Provide the [X, Y] coordinate of the cell's center where the given text is located.  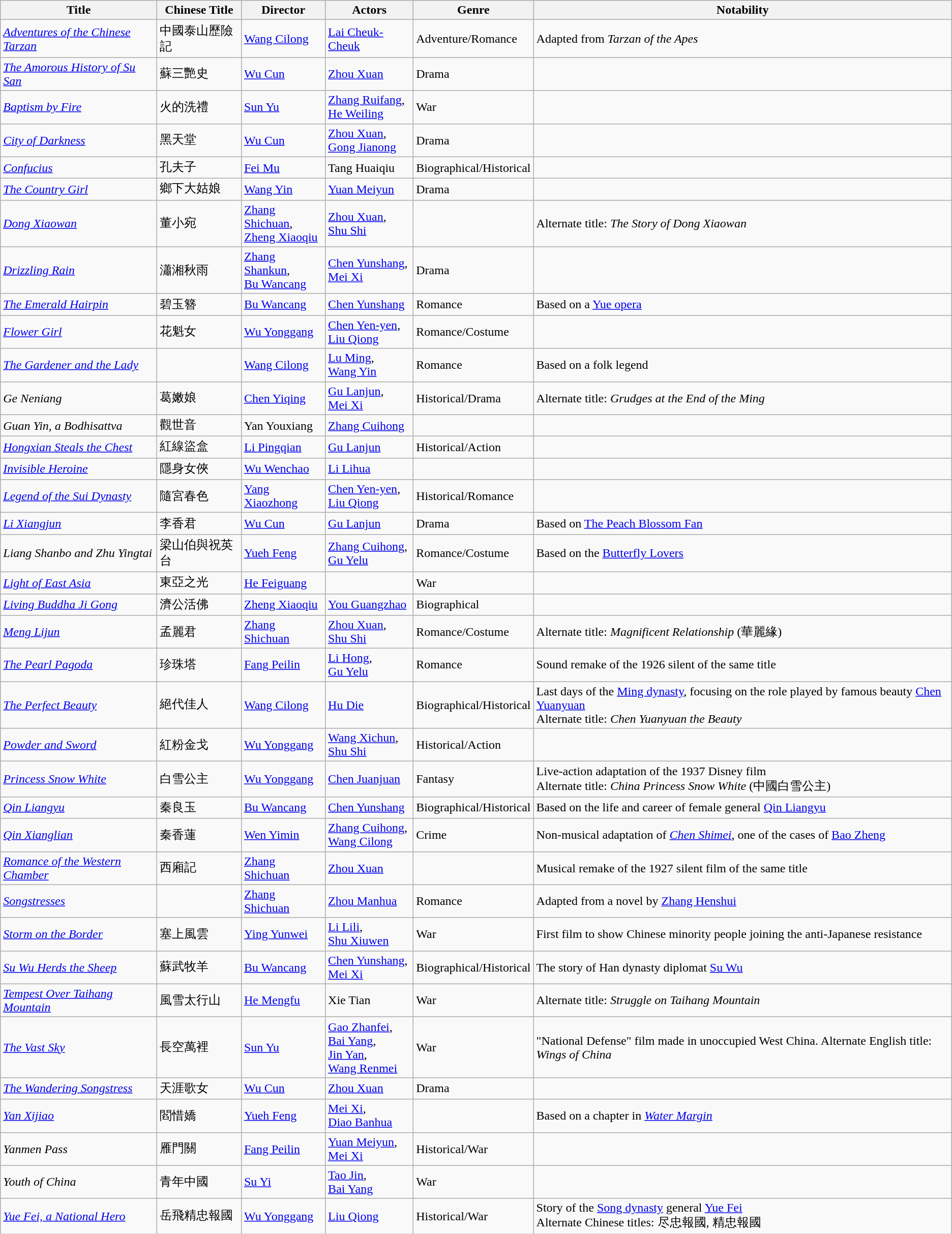
Director [283, 10]
Genre [473, 10]
Living Buddha Ji Gong [79, 604]
The Amorous History of Su San [79, 74]
蘇三艷史 [199, 74]
Live-action adaptation of the 1937 Disney filmAlternate title: China Princess Snow White (中國白雪公主) [742, 779]
Guan Yin, a Bodhisattva [79, 425]
閻惜嬌 [199, 1116]
Tao Jin,Bai Yang [369, 1182]
Gao Zhanfei,Bai Yang,Jin Yan,Wang Renmei [369, 1047]
Liu Qiong [369, 1216]
Alternate title: Struggle on Taihang Mountain [742, 1000]
觀世音 [199, 425]
The Gardener and the Lady [79, 365]
隱身女俠 [199, 469]
Qin Liangyu [79, 808]
Su Wu Herds the Sheep [79, 967]
董小宛 [199, 223]
西廂記 [199, 868]
Zhang Cuihong [369, 425]
塞上風雲 [199, 934]
Zheng Xiaoqiu [283, 604]
隨宮春色 [199, 496]
Legend of the Sui Dynasty [79, 496]
Hu Die [369, 705]
濟公活佛 [199, 604]
絕代佳人 [199, 705]
The Vast Sky [79, 1047]
Li Hong,Gu Yelu [369, 665]
紅線盜盒 [199, 448]
The Perfect Beauty [79, 705]
Confucius [79, 168]
Chinese Title [199, 10]
Li Xiangjun [79, 524]
Biographical [473, 604]
He Feiguang [283, 583]
Zhou Manhua [369, 901]
Liang Shanbo and Zhu Yingtai [79, 553]
秦良玉 [199, 808]
黑天堂 [199, 140]
Wang Xichun,Shu Shi [369, 745]
Fantasy [473, 779]
Tang Huaiqiu [369, 168]
Yanmen Pass [79, 1149]
The Pearl Pagoda [79, 665]
Historical/Drama [473, 398]
Based on the Butterfly Lovers [742, 553]
The Country Girl [79, 189]
Title [79, 10]
Zhang Cuihong,Gu Yelu [369, 553]
Powder and Sword [79, 745]
Su Yi [283, 1182]
Yuan Meiyun,Mei Xi [369, 1149]
火的洗禮 [199, 107]
Zhou Xuan,Gong Jianong [369, 140]
The Wandering Songstress [79, 1089]
Chen Yiqing [283, 398]
Yue Fei, a National Hero [79, 1216]
Crime [473, 835]
Fei Mu [283, 168]
Based on the life and career of female general Qin Liangyu [742, 808]
Mei Xi,Diao Banhua [369, 1116]
紅粉金戈 [199, 745]
Qin Xianglian [79, 835]
天涯歌女 [199, 1089]
Yuan Meiyun [369, 189]
Historical/Romance [473, 496]
青年中國 [199, 1182]
Youth of China [79, 1182]
Storm on the Border [79, 934]
長空萬裡 [199, 1047]
Yan Xijiao [79, 1116]
Alternate title: Grudges at the End of the Ming [742, 398]
Ge Neniang [79, 398]
Last days of the Ming dynasty, focusing on the role played by famous beauty Chen YuanyuanAlternate title: Chen Yuanyuan the Beauty [742, 705]
Zhang Shankun,Bu Wancang [283, 270]
He Mengfu [283, 1000]
Adventures of the Chinese Tarzan [79, 39]
Light of East Asia [79, 583]
City of Darkness [79, 140]
Chen Juanjuan [369, 779]
Wang Yin [283, 189]
中國泰山歷險記 [199, 39]
Ying Yunwei [283, 934]
The Emerald Hairpin [79, 304]
蘇武牧羊 [199, 967]
Invisible Heroine [79, 469]
Songstresses [79, 901]
Dong Xiaowan [79, 223]
Musical remake of the 1927 silent film of the same title [742, 868]
Zhang Shichuan,Zheng Xiaoqiu [283, 223]
Notability [742, 10]
Zhang Ruifang,He Weiling [369, 107]
岳飛精忠報國 [199, 1216]
Gu Lanjun,Mei Xi [369, 398]
花魁女 [199, 332]
Lu Ming,Wang Yin [369, 365]
風雪太行山 [199, 1000]
Zhang Cuihong,Wang Cilong [369, 835]
Adventure/Romance [473, 39]
Li Lili,Shu Xiuwen [369, 934]
Wu Wenchao [283, 469]
Alternate title: Magnificent Relationship (華麗緣) [742, 632]
Romance of the Western Chamber [79, 868]
Actors [369, 10]
Wen Yimin [283, 835]
Story of the Song dynasty general Yue FeiAlternate Chinese titles: 尽忠報國, 精忠報國 [742, 1216]
李香君 [199, 524]
Alternate title: The Story of Dong Xiaowan [742, 223]
碧玉簪 [199, 304]
The story of Han dynasty diplomat Su Wu [742, 967]
Lai Cheuk-Cheuk [369, 39]
Based on a chapter in Water Margin [742, 1116]
雁門關 [199, 1149]
You Guangzhao [369, 604]
Adapted from a novel by Zhang Henshui [742, 901]
Li Pingqian [283, 448]
Adapted from Tarzan of the Apes [742, 39]
東亞之光 [199, 583]
First film to show Chinese minority people joining the anti-Japanese resistance [742, 934]
Tempest Over Taihang Mountain [79, 1000]
Based on a Yue opera [742, 304]
Xie Tian [369, 1000]
葛嫩娘 [199, 398]
"National Defense" film made in unoccupied West China. Alternate English title: Wings of China [742, 1047]
Princess Snow White [79, 779]
Yang Xiaozhong [283, 496]
Meng Lijun [79, 632]
梁山伯與祝英台 [199, 553]
Yan Youxiang [283, 425]
孟麗君 [199, 632]
白雪公主 [199, 779]
Based on a folk legend [742, 365]
Drizzling Rain [79, 270]
Baptism by Fire [79, 107]
Sound remake of the 1926 silent of the same title [742, 665]
鄉下大姑娘 [199, 189]
瀟湘秋雨 [199, 270]
珍珠塔 [199, 665]
Flower Girl [79, 332]
Hongxian Steals the Chest [79, 448]
孔夫子 [199, 168]
Based on The Peach Blossom Fan [742, 524]
Li Lihua [369, 469]
秦香蓮 [199, 835]
Non-musical adaptation of Chen Shimei, one of the cases of Bao Zheng [742, 835]
